Determine the [x, y] coordinate at the center of the cell enclosing the given text.  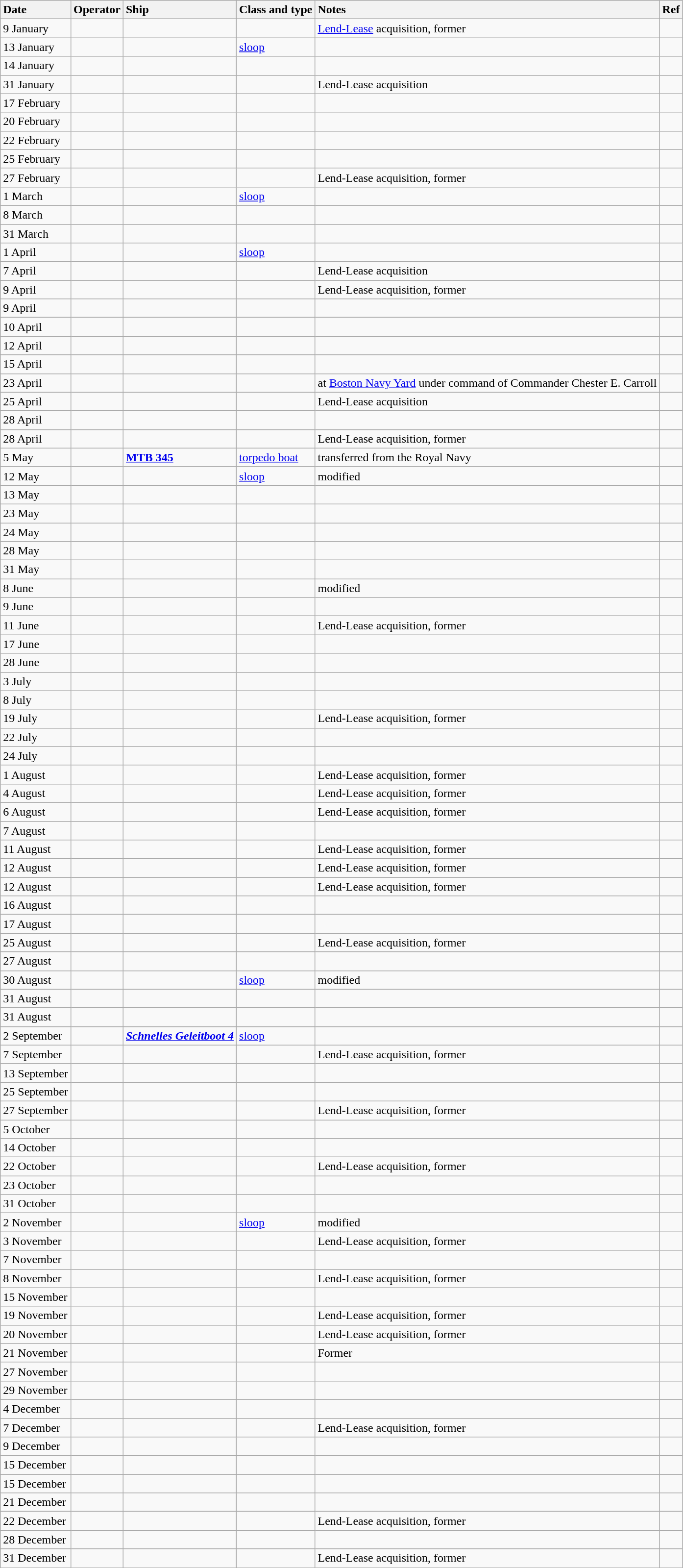
31 January [36, 84]
MTB 345 [179, 457]
11 August [36, 849]
31 October [36, 1204]
Date [36, 10]
25 February [36, 159]
22 February [36, 140]
17 August [36, 924]
1 August [36, 774]
2 September [36, 1036]
transferred from the Royal Navy [487, 457]
6 August [36, 812]
Former [487, 1353]
25 April [36, 401]
Class and type [276, 10]
9 January [36, 28]
4 December [36, 1409]
Ship [179, 10]
at Boston Navy Yard under command of Commander Chester E. Carroll [487, 383]
Notes [487, 10]
8 November [36, 1278]
10 April [36, 327]
5 October [36, 1129]
12 April [36, 346]
13 May [36, 495]
3 November [36, 1241]
31 May [36, 570]
23 May [36, 513]
Schnelles Geleitboot 4 [179, 1036]
8 March [36, 215]
14 January [36, 66]
27 February [36, 177]
2 November [36, 1222]
17 June [36, 644]
19 November [36, 1316]
13 September [36, 1073]
9 December [36, 1446]
19 July [36, 719]
13 January [36, 47]
22 July [36, 737]
17 February [36, 103]
torpedo boat [276, 457]
1 April [36, 252]
15 April [36, 364]
25 September [36, 1092]
25 August [36, 943]
20 November [36, 1334]
4 August [36, 793]
20 February [36, 122]
31 March [36, 234]
7 April [36, 271]
9 June [36, 607]
12 May [36, 476]
5 May [36, 457]
3 July [36, 681]
29 November [36, 1390]
27 September [36, 1110]
14 October [36, 1148]
22 October [36, 1167]
1 March [36, 196]
11 June [36, 625]
Ref [671, 10]
24 May [36, 532]
8 July [36, 700]
7 September [36, 1054]
28 December [36, 1540]
27 August [36, 961]
28 June [36, 663]
15 November [36, 1297]
21 December [36, 1502]
24 July [36, 756]
27 November [36, 1371]
23 April [36, 383]
7 August [36, 831]
8 June [36, 588]
Operator [97, 10]
7 December [36, 1428]
7 November [36, 1260]
21 November [36, 1353]
22 December [36, 1521]
16 August [36, 905]
23 October [36, 1185]
30 August [36, 980]
31 December [36, 1558]
28 May [36, 551]
